Return the [X, Y] coordinate for the center point of the cell that contains the specified text.  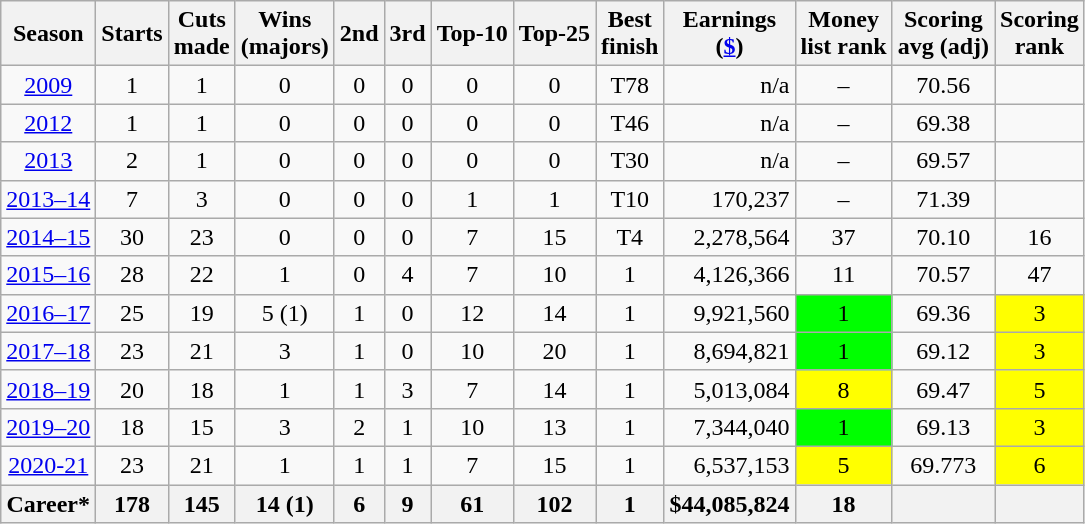
5 (1) [284, 313]
Top-10 [472, 34]
69.773 [943, 465]
$44,085,824 [730, 503]
61 [472, 503]
2014–15 [48, 237]
Starts [132, 34]
T78 [630, 85]
Wins(majors) [284, 34]
Scoring avg (adj) [943, 34]
69.57 [943, 161]
7,344,040 [730, 427]
2009 [48, 85]
3rd [408, 34]
69.13 [943, 427]
70.10 [943, 237]
13 [554, 427]
8,694,821 [730, 351]
2012 [48, 123]
2013–14 [48, 199]
T46 [630, 123]
14 (1) [284, 503]
69.36 [943, 313]
4 [408, 275]
16 [1040, 237]
47 [1040, 275]
2019–20 [48, 427]
6,537,153 [730, 465]
25 [132, 313]
71.39 [943, 199]
2nd [359, 34]
12 [472, 313]
69.12 [943, 351]
102 [554, 503]
145 [202, 503]
70.57 [943, 275]
28 [132, 275]
2013 [48, 161]
Earnings($) [730, 34]
2,278,564 [730, 237]
4,126,366 [730, 275]
70.56 [943, 85]
Season [48, 34]
2017–18 [48, 351]
178 [132, 503]
T4 [630, 237]
37 [844, 237]
5,013,084 [730, 389]
11 [844, 275]
69.38 [943, 123]
Bestfinish [630, 34]
2018–19 [48, 389]
19 [202, 313]
Cuts made [202, 34]
170,237 [730, 199]
2020-21 [48, 465]
Career* [48, 503]
2016–17 [48, 313]
8 [844, 389]
Top-25 [554, 34]
22 [202, 275]
Money list rank [844, 34]
9,921,560 [730, 313]
T10 [630, 199]
30 [132, 237]
2015–16 [48, 275]
9 [408, 503]
T30 [630, 161]
69.47 [943, 389]
Scoring rank [1040, 34]
